From the cell containing the given text, extract its center point as [X, Y] coordinate. 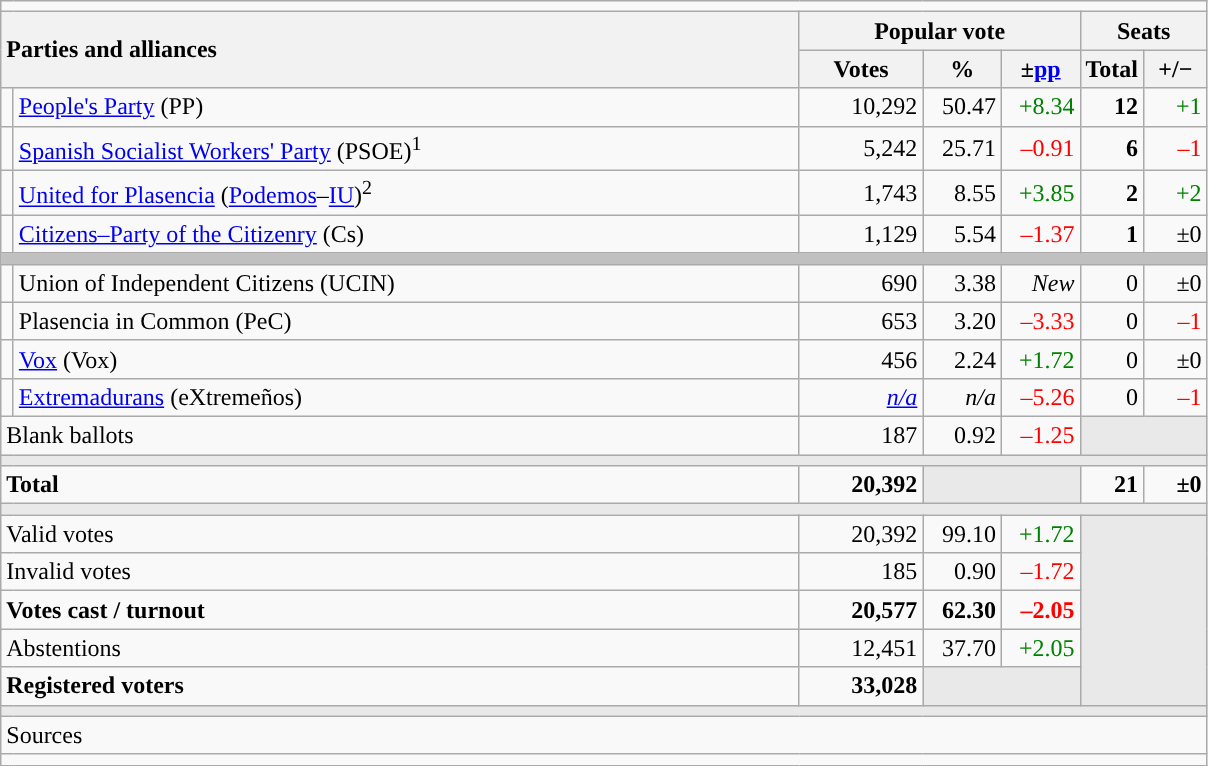
United for Plasencia (Podemos–IU)2 [406, 194]
+8.34 [1040, 107]
187 [861, 435]
Sources [604, 735]
Spanish Socialist Workers' Party (PSOE)1 [406, 148]
–2.05 [1040, 610]
5,242 [861, 148]
–1.72 [1040, 572]
People's Party (PP) [406, 107]
–1.37 [1040, 234]
20,577 [861, 610]
21 [1112, 485]
Plasencia in Common (PeC) [406, 321]
+1 [1176, 107]
+3.85 [1040, 194]
–0.91 [1040, 148]
99.10 [962, 534]
Popular vote [940, 31]
–1.25 [1040, 435]
6 [1112, 148]
Seats [1144, 31]
Citizens–Party of the Citizenry (Cs) [406, 234]
25.71 [962, 148]
–5.26 [1040, 397]
62.30 [962, 610]
New [1040, 283]
690 [861, 283]
% [962, 69]
5.54 [962, 234]
653 [861, 321]
Votes [861, 69]
0.92 [962, 435]
Valid votes [400, 534]
+2 [1176, 194]
12 [1112, 107]
2.24 [962, 359]
Registered voters [400, 686]
50.47 [962, 107]
+/− [1176, 69]
12,451 [861, 648]
3.38 [962, 283]
1,129 [861, 234]
185 [861, 572]
Extremadurans (eXtremeños) [406, 397]
3.20 [962, 321]
Vox (Vox) [406, 359]
8.55 [962, 194]
Votes cast / turnout [400, 610]
±pp [1040, 69]
+2.05 [1040, 648]
37.70 [962, 648]
1,743 [861, 194]
Parties and alliances [400, 50]
10,292 [861, 107]
–3.33 [1040, 321]
456 [861, 359]
0.90 [962, 572]
2 [1112, 194]
Invalid votes [400, 572]
Abstentions [400, 648]
33,028 [861, 686]
Blank ballots [400, 435]
Union of Independent Citizens (UCIN) [406, 283]
1 [1112, 234]
